Output the [x, y] coordinate of the center of the cell containing the given text.  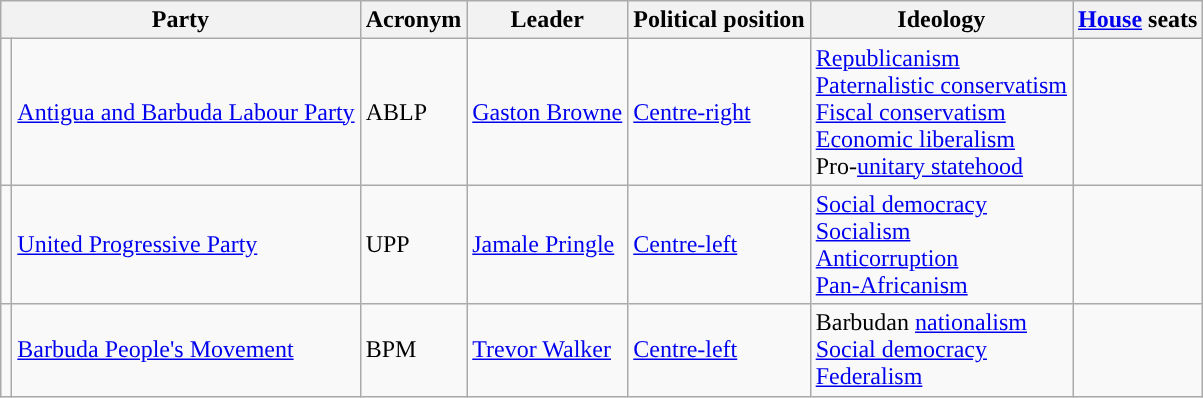
Leader [548, 20]
Party [180, 20]
United Progressive Party [186, 244]
Gaston Browne [548, 112]
UPP [414, 244]
Antigua and Barbuda Labour Party [186, 112]
RepublicanismPaternalistic conservatismFiscal conservatismEconomic liberalismPro-unitary statehood [941, 112]
Social democracySocialismAnticorruptionPan-Africanism [941, 244]
House seats [1138, 20]
ABLP [414, 112]
Political position [719, 20]
BPM [414, 350]
Barbuda People's Movement [186, 350]
Centre-right [719, 112]
Barbudan nationalismSocial democracyFederalism [941, 350]
Acronym [414, 20]
Trevor Walker [548, 350]
Jamale Pringle [548, 244]
Ideology [941, 20]
